Locate the cell with the specified text and output its [x, y] center coordinate. 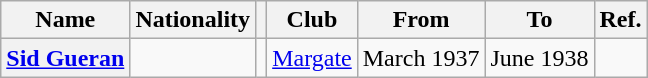
March 1937 [421, 58]
June 1938 [540, 58]
From [421, 20]
Sid Gueran [66, 58]
To [540, 20]
Name [66, 20]
Margate [312, 58]
Nationality [193, 20]
Club [312, 20]
Ref. [620, 20]
